From the cell containing the given text, extract its center point as (x, y) coordinate. 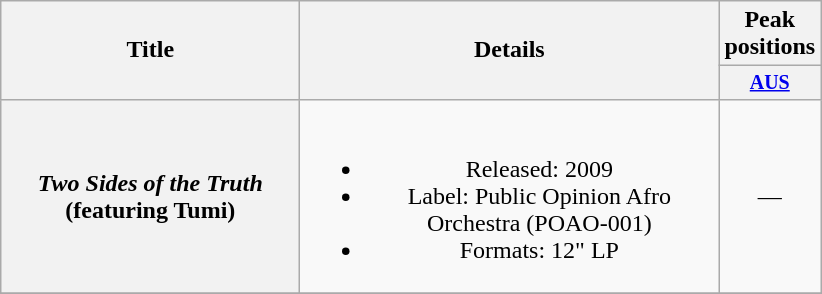
Two Sides of the Truth (featuring Tumi) (150, 196)
Title (150, 50)
Released: 2009Label: Public Opinion Afro Orchestra (POAO-001)Formats: 12" LP (510, 196)
Details (510, 50)
Peak positions (770, 34)
AUS (770, 82)
— (770, 196)
